Output the [x, y] coordinate of the center of the cell containing the given text.  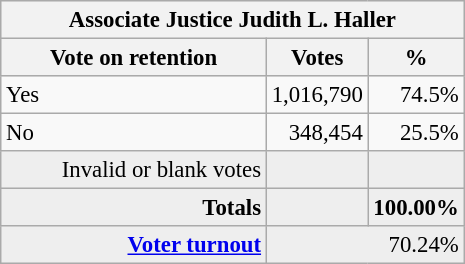
Associate Justice Judith L. Haller [232, 20]
Vote on retention [134, 58]
100.00% [416, 208]
1,016,790 [317, 95]
70.24% [365, 245]
Votes [317, 58]
Voter turnout [134, 245]
25.5% [416, 133]
% [416, 58]
No [134, 133]
74.5% [416, 95]
Totals [134, 208]
Yes [134, 95]
Invalid or blank votes [134, 170]
348,454 [317, 133]
